Detect which cell encompasses the target text, then output its (x, y) center coordinate. 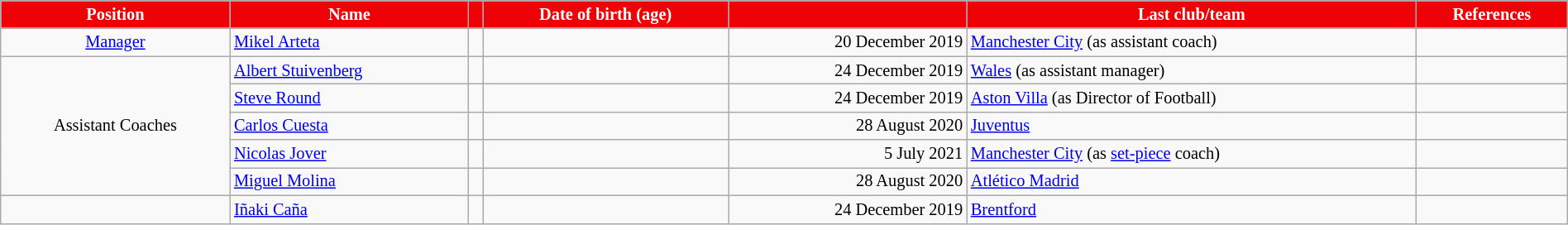
5 July 2021 (848, 154)
Wales (as assistant manager) (1192, 70)
Manchester City (as assistant coach) (1192, 42)
Juventus (1192, 126)
Position (116, 14)
Atlético Madrid (1192, 181)
References (1492, 14)
Carlos Cuesta (349, 126)
Last club/team (1192, 14)
Name (349, 14)
20 December 2019 (848, 42)
Iñaki Caña (349, 209)
Manchester City (as set-piece coach) (1192, 154)
Aston Villa (as Director of Football) (1192, 98)
Manager (116, 42)
Steve Round (349, 98)
Miguel Molina (349, 181)
Brentford (1192, 209)
Albert Stuivenberg (349, 70)
Nicolas Jover (349, 154)
Assistant Coaches (116, 126)
Mikel Arteta (349, 42)
Date of birth (age) (605, 14)
